Scan for the cell matching the given text and deliver its (X, Y) coordinate at center. 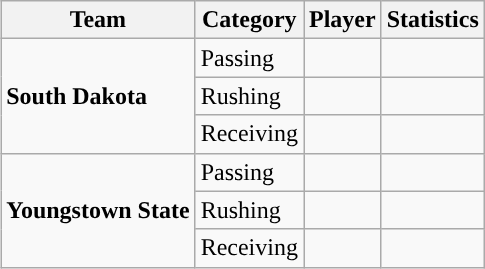
South Dakota (98, 96)
Team (98, 20)
Category (249, 20)
Youngstown State (98, 210)
Statistics (432, 20)
Player (343, 20)
